Return the [x, y] coordinate for the center point of the cell that contains the specified text.  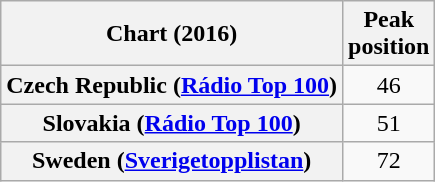
46 [389, 85]
51 [389, 123]
Sweden (Sverigetopplistan) [172, 161]
Peakposition [389, 34]
72 [389, 161]
Czech Republic (Rádio Top 100) [172, 85]
Chart (2016) [172, 34]
Slovakia (Rádio Top 100) [172, 123]
